Search for the cell housing the specified text and yield its [X, Y] center coordinate. 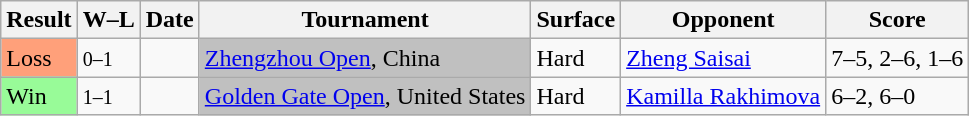
7–5, 2–6, 1–6 [898, 58]
Loss [39, 58]
Result [39, 20]
Date [170, 20]
Zheng Saisai [724, 58]
Zhengzhou Open, China [365, 58]
Tournament [365, 20]
0–1 [108, 58]
Surface [576, 20]
Score [898, 20]
1–1 [108, 96]
6–2, 6–0 [898, 96]
W–L [108, 20]
Golden Gate Open, United States [365, 96]
Opponent [724, 20]
Kamilla Rakhimova [724, 96]
Win [39, 96]
